Determine the [X, Y] coordinate at the center of the cell enclosing the given text.  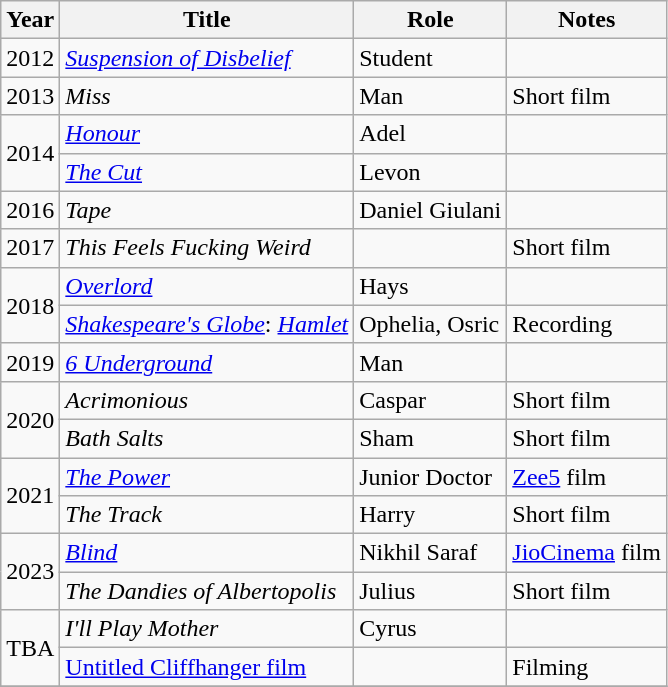
The Dandies of Albertopolis [207, 591]
Honour [207, 134]
Caspar [430, 400]
Suspension of Disbelief [207, 58]
Miss [207, 96]
2019 [30, 362]
Cyrus [430, 629]
I'll Play Mother [207, 629]
Filming [587, 667]
Harry [430, 515]
Julius [430, 591]
Notes [587, 20]
Daniel Giulani [430, 210]
Role [430, 20]
2021 [30, 496]
Adel [430, 134]
Student [430, 58]
Year [30, 20]
Tape [207, 210]
2017 [30, 248]
Title [207, 20]
Zee5 film [587, 477]
Bath Salts [207, 438]
2014 [30, 153]
Blind [207, 553]
Hays [430, 286]
Levon [430, 172]
Sham [430, 438]
Overlord [207, 286]
2018 [30, 305]
Acrimonious [207, 400]
Untitled Cliffhanger film [207, 667]
JioCinema film [587, 553]
2020 [30, 419]
2016 [30, 210]
The Track [207, 515]
Nikhil Saraf [430, 553]
Recording [587, 324]
2023 [30, 572]
6 Underground [207, 362]
Shakespeare's Globe: Hamlet [207, 324]
This Feels Fucking Weird [207, 248]
Junior Doctor [430, 477]
TBA [30, 648]
The Power [207, 477]
2012 [30, 58]
Ophelia, Osric [430, 324]
The Cut [207, 172]
2013 [30, 96]
